Capture the cell that displays the provided text and extract its (X, Y) central coordinate. 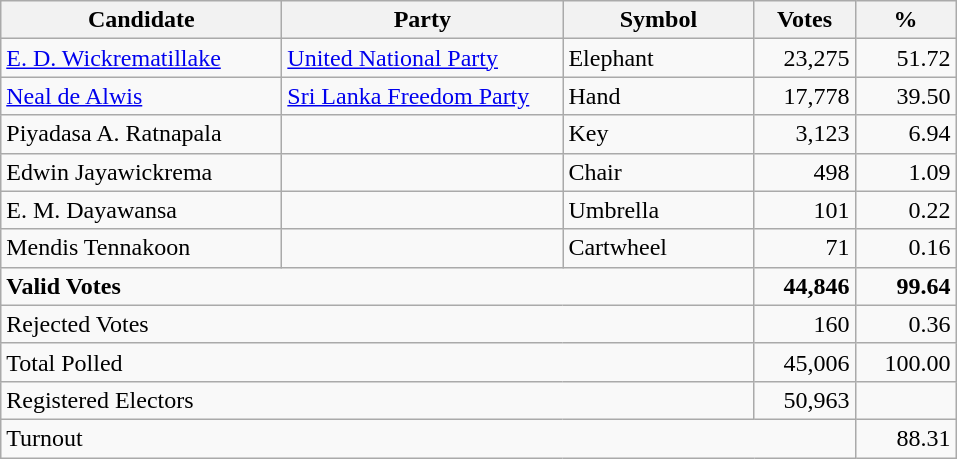
51.72 (906, 58)
Hand (658, 96)
Symbol (658, 20)
39.50 (906, 96)
Umbrella (658, 210)
101 (804, 210)
99.64 (906, 286)
50,963 (804, 400)
Mendis Tennakoon (142, 248)
0.36 (906, 324)
E. D. Wickrematillake (142, 58)
71 (804, 248)
Votes (804, 20)
Cartwheel (658, 248)
Valid Votes (378, 286)
44,846 (804, 286)
Piyadasa A. Ratnapala (142, 134)
E. M. Dayawansa (142, 210)
160 (804, 324)
Candidate (142, 20)
% (906, 20)
Rejected Votes (378, 324)
Edwin Jayawickrema (142, 172)
1.09 (906, 172)
Registered Electors (378, 400)
Party (422, 20)
Key (658, 134)
Elephant (658, 58)
Total Polled (378, 362)
0.16 (906, 248)
100.00 (906, 362)
United National Party (422, 58)
Neal de Alwis (142, 96)
23,275 (804, 58)
88.31 (906, 438)
Sri Lanka Freedom Party (422, 96)
Chair (658, 172)
Turnout (428, 438)
6.94 (906, 134)
0.22 (906, 210)
45,006 (804, 362)
17,778 (804, 96)
3,123 (804, 134)
498 (804, 172)
